For the text-containing cell, return its midpoint in (X, Y) coordinate format. 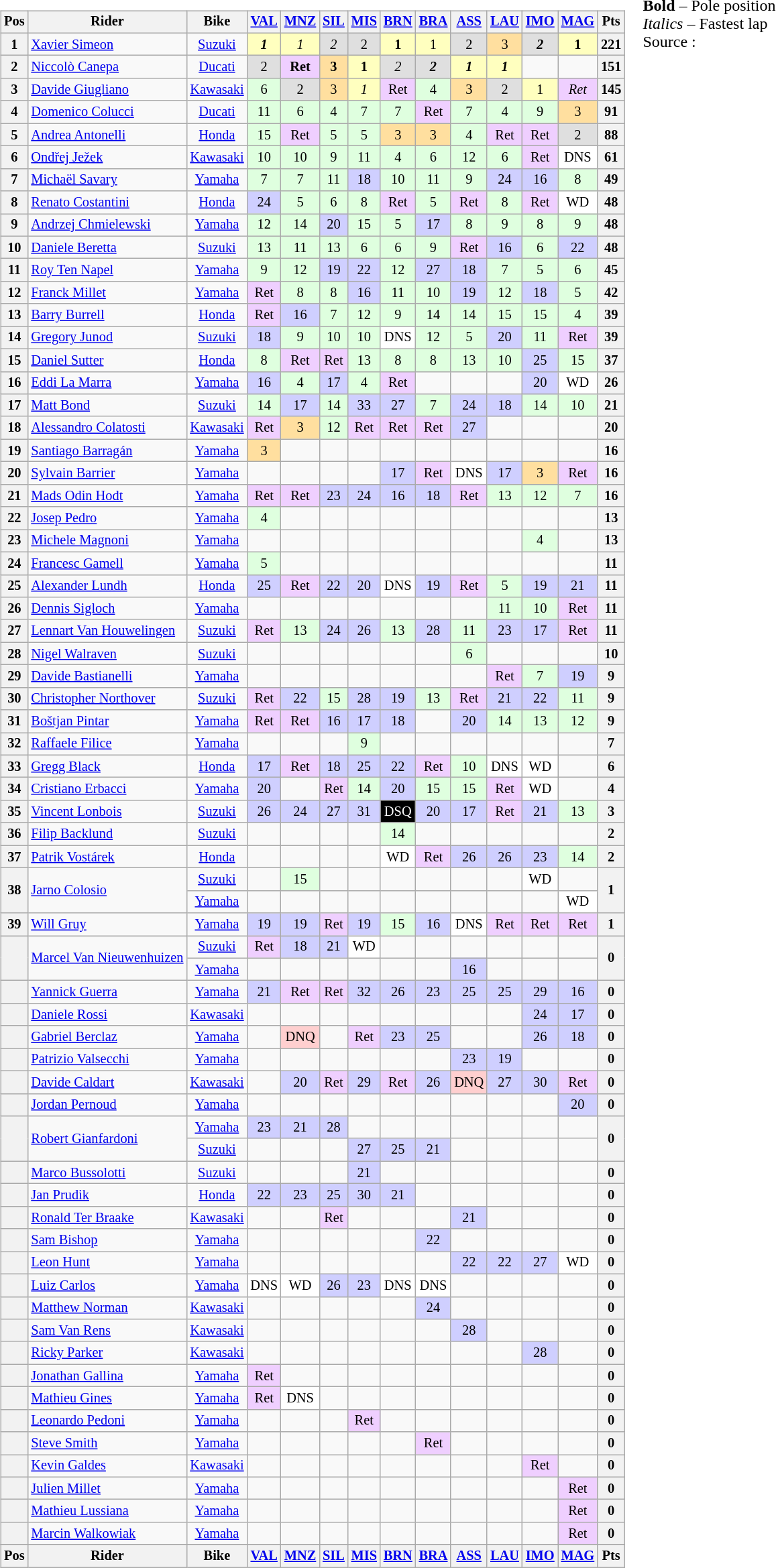
Matt Bond (107, 406)
145 (611, 90)
Marco Bussolotti (107, 1172)
Steve Smith (107, 1443)
Daniele Beretta (107, 247)
Sylvain Barrier (107, 473)
Roy Ten Napel (107, 270)
Renato Costantini (107, 202)
DSQ (398, 812)
88 (611, 135)
49 (611, 180)
Ricky Parker (107, 1353)
Kevin Galdes (107, 1466)
Nigel Walraven (107, 654)
Ronald Ter Braake (107, 1217)
Sam Van Rens (107, 1331)
Gregory Junod (107, 338)
Jordan Pernoud (107, 1105)
Marcin Walkowiak (107, 1534)
Robert Gianfardoni (107, 1138)
Jarno Colosio (107, 890)
Gabriel Berclaz (107, 1037)
151 (611, 67)
Ondřej Ježek (107, 158)
Marcel Van Nieuwenhuizen (107, 959)
Julien Millet (107, 1488)
221 (611, 44)
Francesc Gamell (107, 563)
Christopher Northover (107, 699)
42 (611, 293)
Lennart Van Houwelingen (107, 631)
Niccolò Canepa (107, 67)
Xavier Simeon (107, 44)
Daniel Sutter (107, 360)
Jonathan Gallina (107, 1376)
Cristiano Erbacci (107, 789)
Luiz Carlos (107, 1285)
Patrik Vostárek (107, 857)
Daniele Rossi (107, 1015)
Andrea Antonelli (107, 135)
Alessandro Colatosti (107, 428)
Andrzej Chmielewski (107, 225)
Domenico Colucci (107, 112)
Davide Caldart (107, 1082)
36 (14, 834)
Sam Bishop (107, 1240)
Davide Bastianelli (107, 676)
Yannick Guerra (107, 992)
Gregg Black (107, 766)
Patrizio Valsecchi (107, 1060)
Eddi La Marra (107, 383)
Will Gruy (107, 924)
Leon Hunt (107, 1263)
Davide Giugliano (107, 90)
Boštjan Pintar (107, 721)
Josep Pedro (107, 518)
Dennis Sigloch (107, 609)
Alexander Lundh (107, 586)
Raffaele Filice (107, 744)
Mads Odin Hodt (107, 495)
Michele Magnoni (107, 541)
Michaël Savary (107, 180)
Santiago Barragán (107, 450)
Mathieu Lussiana (107, 1511)
38 (14, 890)
91 (611, 112)
Barry Burrell (107, 315)
Mathieu Gines (107, 1398)
Filip Backlund (107, 834)
34 (14, 789)
Franck Millet (107, 293)
35 (14, 812)
Vincent Lonbois (107, 812)
Matthew Norman (107, 1308)
61 (611, 158)
Jan Prudik (107, 1195)
45 (611, 270)
Leonardo Pedoni (107, 1421)
